Output the (X, Y) coordinate of the center of the cell containing the given text.  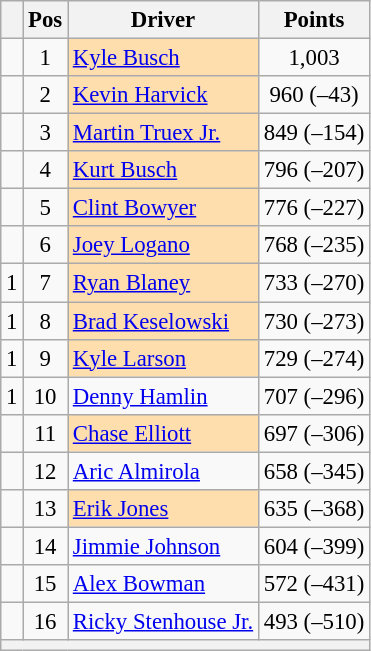
Jimmie Johnson (164, 546)
11 (46, 433)
16 (46, 621)
Alex Bowman (164, 584)
796 (–207) (314, 170)
14 (46, 546)
10 (46, 396)
3 (46, 133)
658 (–345) (314, 471)
Aric Almirola (164, 471)
729 (–274) (314, 358)
Joey Logano (164, 245)
707 (–296) (314, 396)
9 (46, 358)
730 (–273) (314, 321)
768 (–235) (314, 245)
849 (–154) (314, 133)
6 (46, 245)
733 (–270) (314, 283)
Brad Keselowski (164, 321)
Ryan Blaney (164, 283)
697 (–306) (314, 433)
Pos (46, 20)
12 (46, 471)
Ricky Stenhouse Jr. (164, 621)
Martin Truex Jr. (164, 133)
Kyle Busch (164, 58)
4 (46, 170)
2 (46, 95)
960 (–43) (314, 95)
Kyle Larson (164, 358)
Kurt Busch (164, 170)
5 (46, 208)
Kevin Harvick (164, 95)
572 (–431) (314, 584)
13 (46, 509)
1,003 (314, 58)
493 (–510) (314, 621)
Points (314, 20)
15 (46, 584)
Clint Bowyer (164, 208)
Erik Jones (164, 509)
604 (–399) (314, 546)
7 (46, 283)
776 (–227) (314, 208)
Driver (164, 20)
Chase Elliott (164, 433)
Denny Hamlin (164, 396)
8 (46, 321)
635 (–368) (314, 509)
